Provide the (x, y) coordinate of the cell's center where the given text is located.  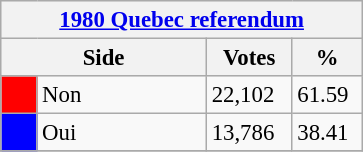
1980 Quebec referendum (182, 20)
61.59 (328, 95)
22,102 (249, 95)
Oui (122, 133)
38.41 (328, 133)
Side (104, 58)
% (328, 58)
13,786 (249, 133)
Non (122, 95)
Votes (249, 58)
